Extract the (X, Y) coordinate from the center of the cell holding the provided text.  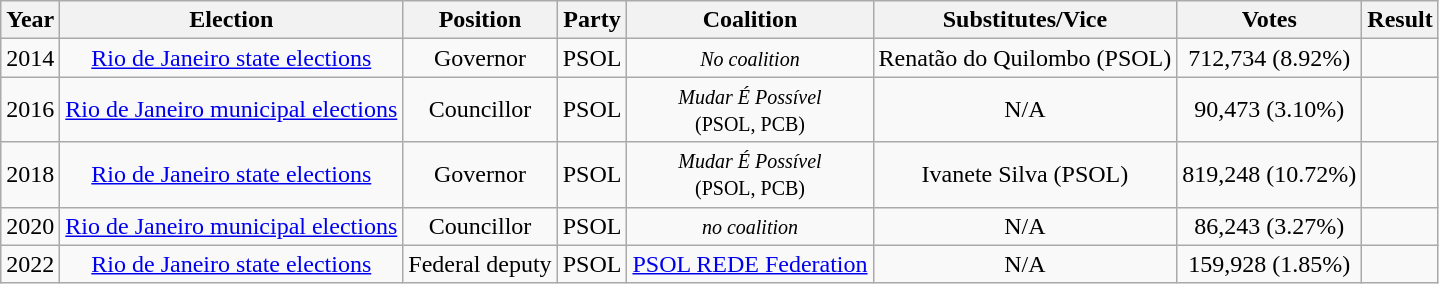
no coalition (750, 226)
Coalition (750, 20)
86,243 (3.27%) (1270, 226)
90,473 (3.10%) (1270, 110)
Year (30, 20)
Renatão do Quilombo (PSOL) (1025, 58)
No coalition (750, 58)
Election (232, 20)
Ivanete Silva (PSOL) (1025, 174)
Substitutes/Vice (1025, 20)
2020 (30, 226)
PSOL REDE Federation (750, 264)
159,928 (1.85%) (1270, 264)
2016 (30, 110)
712,734 (8.92%) (1270, 58)
Result (1400, 20)
2014 (30, 58)
Party (592, 20)
Position (480, 20)
2022 (30, 264)
819,248 (10.72%) (1270, 174)
Votes (1270, 20)
Federal deputy (480, 264)
2018 (30, 174)
